Find where the given text appears and provide that cell's center as [x, y] coordinate. 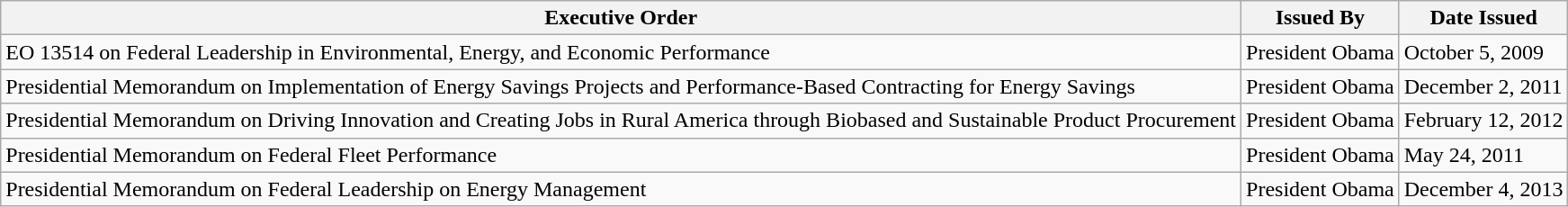
Executive Order [621, 18]
Presidential Memorandum on Federal Fleet Performance [621, 155]
Issued By [1321, 18]
Presidential Memorandum on Driving Innovation and Creating Jobs in Rural America through Biobased and Sustainable Product Procurement [621, 121]
Date Issued [1483, 18]
December 4, 2013 [1483, 189]
EO 13514 on Federal Leadership in Environmental, Energy, and Economic Performance [621, 52]
Presidential Memorandum on Implementation of Energy Savings Projects and Performance-Based Contracting for Energy Savings [621, 86]
February 12, 2012 [1483, 121]
December 2, 2011 [1483, 86]
Presidential Memorandum on Federal Leadership on Energy Management [621, 189]
October 5, 2009 [1483, 52]
May 24, 2011 [1483, 155]
